Extract the (x, y) coordinate from the center of the cell holding the provided text.  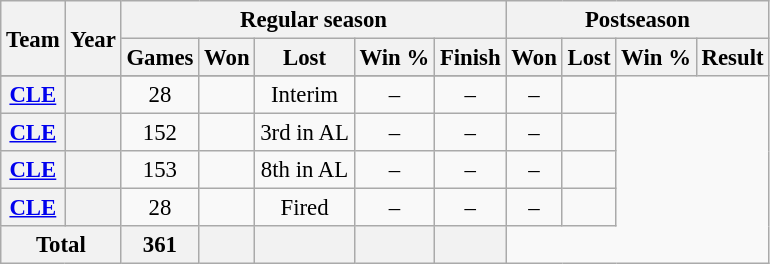
153 (160, 170)
152 (160, 133)
Postseason (638, 20)
Team (33, 38)
361 (160, 245)
Result (732, 58)
Games (160, 58)
Fired (304, 208)
8th in AL (304, 170)
Interim (304, 95)
Finish (470, 58)
Total (61, 245)
3rd in AL (304, 133)
Year (93, 38)
Regular season (314, 20)
